Scan for the cell matching the given text and deliver its [x, y] coordinate at center. 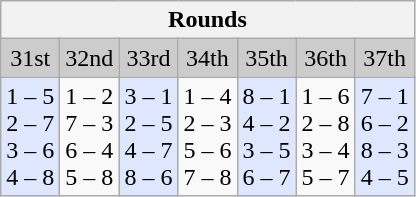
1 – 27 – 36 – 45 – 8 [90, 136]
31st [30, 58]
1 – 52 – 73 – 64 – 8 [30, 136]
32nd [90, 58]
8 – 14 – 23 – 56 – 7 [266, 136]
1 – 42 – 35 – 67 – 8 [208, 136]
3 – 12 – 54 – 78 – 6 [148, 136]
37th [384, 58]
Rounds [208, 20]
36th [326, 58]
7 – 16 – 28 – 34 – 5 [384, 136]
1 – 62 – 83 – 45 – 7 [326, 136]
34th [208, 58]
33rd [148, 58]
35th [266, 58]
